Scan for the cell matching the given text and deliver its (x, y) coordinate at center. 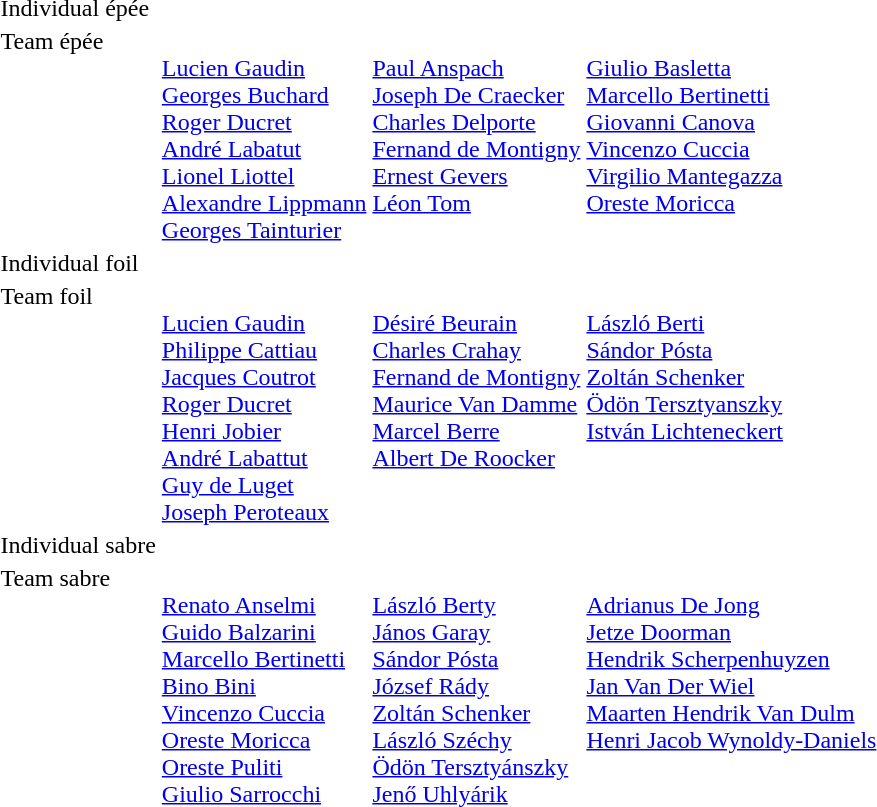
Désiré Beurain Charles Crahay Fernand de Montigny Maurice Van Damme Marcel Berre Albert De Roocker (476, 404)
Paul Anspach Joseph De Craecker Charles Delporte Fernand de Montigny Ernest Gevers Léon Tom (476, 136)
Lucien Gaudin Philippe Cattiau Jacques Coutrot Roger Ducret Henri Jobier André Labattut Guy de Luget Joseph Peroteaux (264, 404)
Lucien Gaudin Georges Buchard Roger Ducret André Labatut Lionel Liottel Alexandre Lippmann Georges Tainturier (264, 136)
